Capture the cell that displays the provided text and extract its (X, Y) central coordinate. 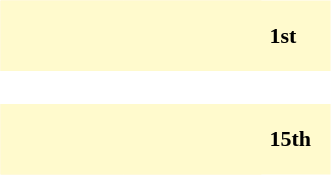
1st (296, 35)
15th (296, 139)
